For the text-containing cell, return its midpoint in [x, y] coordinate format. 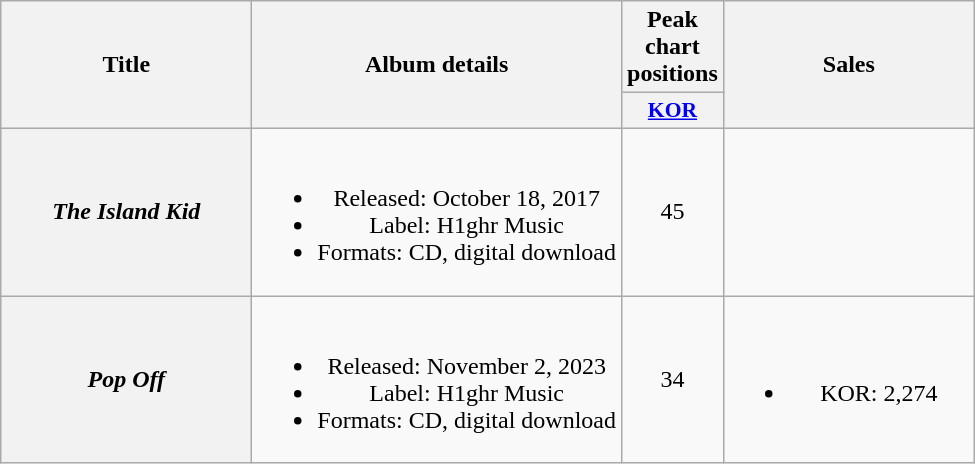
34 [673, 380]
Peak chart positions [673, 47]
Pop Off [126, 380]
KOR: 2,274 [848, 380]
Album details [437, 65]
Released: October 18, 2017Label: H1ghr MusicFormats: CD, digital download [437, 212]
45 [673, 212]
Sales [848, 65]
Released: November 2, 2023Label: H1ghr MusicFormats: CD, digital download [437, 380]
The Island Kid [126, 212]
KOR [673, 111]
Title [126, 65]
